Determine the (X, Y) coordinate at the center of the cell enclosing the given text.  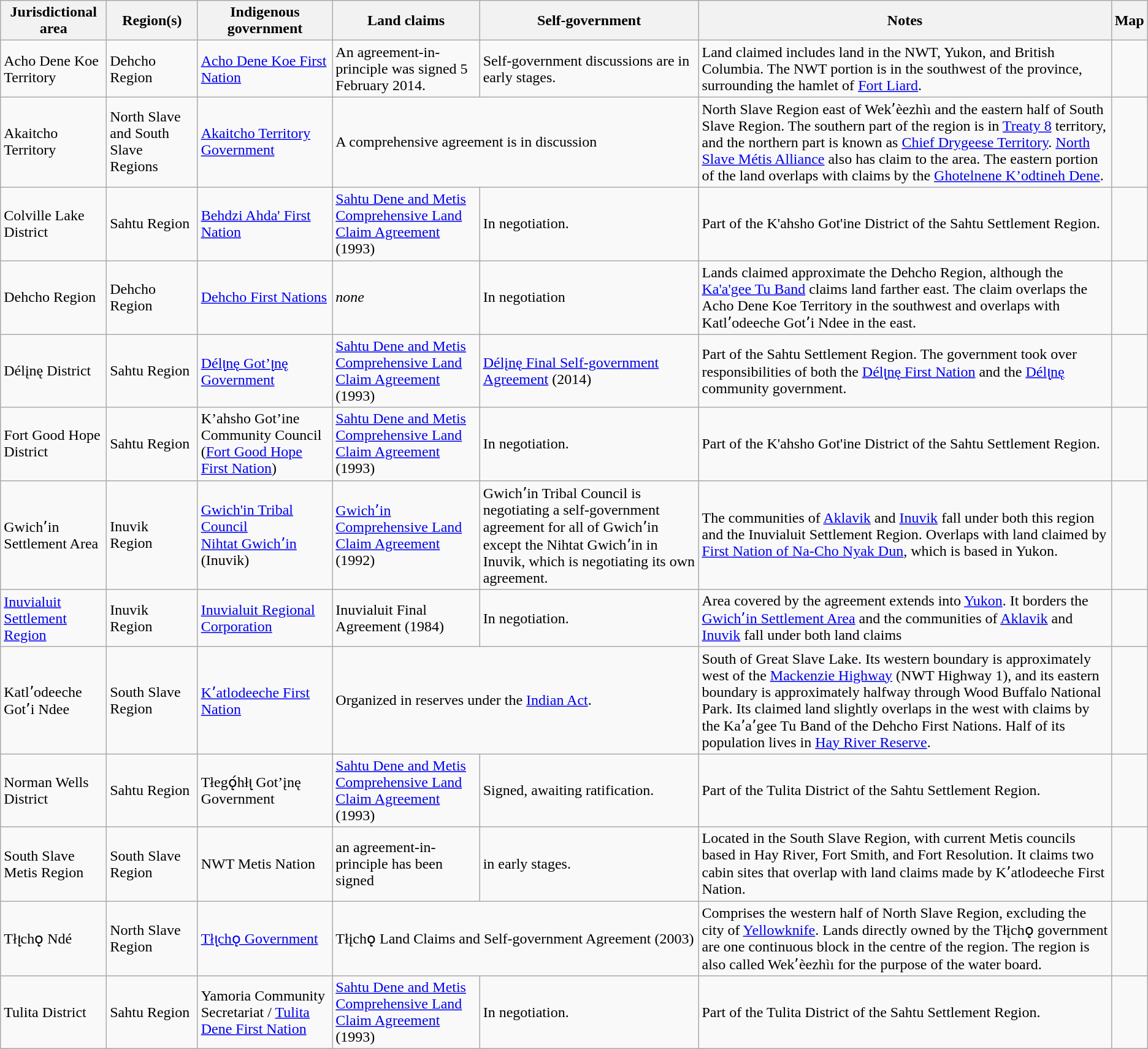
Akaitcho Territory (54, 142)
Akaitcho Territory Government (265, 142)
Kʼatlodeeche First Nation (265, 701)
Gwichʼin Settlement Area (54, 535)
An agreement-in-principle was signed 5 February 2014. (406, 69)
in early stages. (589, 864)
Gwich'in Tribal CouncilNihtat Gwichʼin (Inuvik) (265, 535)
Katlʼodeeche Gotʼi Ndee (54, 701)
In negotiation (589, 297)
Tulita District (54, 1012)
Acho Dene Koe Territory (54, 69)
North Slave and South Slave Regions (152, 142)
Organized in reserves under the Indian Act. (515, 701)
Yamoria Community Secretariat / Tulita Dene First Nation (265, 1012)
an agreement-in-principle has been signed (406, 864)
Indigenous government (265, 21)
South Slave Metis Region (54, 864)
Part of the Sahtu Settlement Region. The government took over responsibilities of both the Délı̨nę First Nation and the Délı̨nę community government. (905, 371)
Notes (905, 21)
Self-government (589, 21)
Region(s) (152, 21)
Self-government discussions are in early stages. (589, 69)
K’ahsho Got’ine Community Council (Fort Good Hope First Nation) (265, 444)
Délįnę Final Self-government Agreement (2014) (589, 371)
Signed, awaiting ratification. (589, 790)
Behdzi Ahda' First Nation (265, 223)
Délı̨nę Got’ı̨nę Government (265, 371)
Acho Dene Koe First Nation (265, 69)
Jurisdictional area (54, 21)
Inuvialuit Final Agreement (1984) (406, 618)
NWT Metis Nation (265, 864)
Fort Good Hope District (54, 444)
Tłı̨chǫ Government (265, 938)
Gwichʼin Comprehensive Land Claim Agreement (1992) (406, 535)
none (406, 297)
Norman Wells District (54, 790)
Tłegǫ́hłı̨ Got’įnę Government (265, 790)
Délįnę District (54, 371)
Map (1130, 21)
Inuvialuit Settlement Region (54, 618)
Colville Lake District (54, 223)
Land claims (406, 21)
Tłı̨chǫ Ndé (54, 938)
Dehcho First Nations (265, 297)
Tłįchǫ Land Claims and Self-government Agreement (2003) (515, 938)
A comprehensive agreement is in discussion (515, 142)
Inuvialuit Regional Corporation (265, 618)
North Slave Region (152, 938)
